Detect which cell encompasses the target text, then output its (x, y) center coordinate. 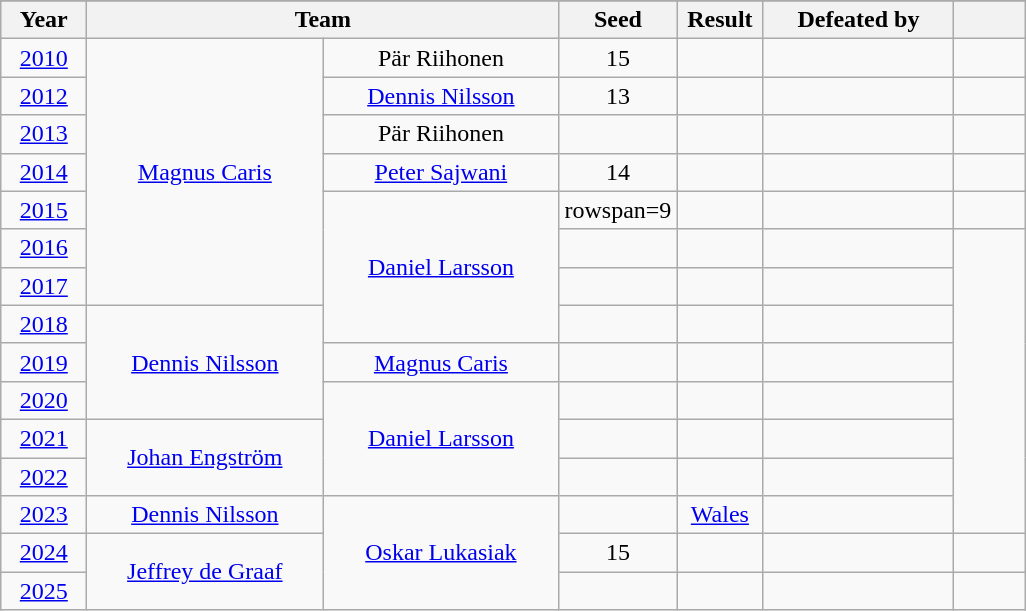
2024 (44, 553)
Result (720, 20)
2014 (44, 172)
2013 (44, 134)
2016 (44, 248)
2017 (44, 286)
Seed (618, 20)
2018 (44, 324)
2023 (44, 515)
Wales (720, 515)
2020 (44, 400)
2025 (44, 591)
Oskar Lukasiak (441, 553)
Johan Engström (205, 457)
2022 (44, 477)
Peter Sajwani (441, 172)
2012 (44, 96)
2010 (44, 58)
Jeffrey de Graaf (205, 572)
Year (44, 20)
Defeated by (858, 20)
13 (618, 96)
rowspan=9 (618, 210)
14 (618, 172)
2015 (44, 210)
2019 (44, 362)
Team (323, 20)
2021 (44, 438)
